Return the [X, Y] coordinate for the center point of the cell that contains the specified text.  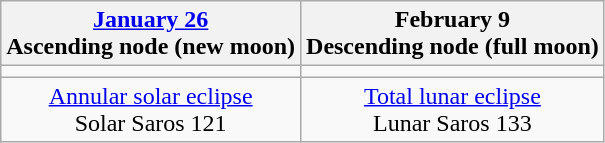
February 9Descending node (full moon) [453, 34]
January 26Ascending node (new moon) [151, 34]
Annular solar eclipseSolar Saros 121 [151, 110]
Total lunar eclipseLunar Saros 133 [453, 110]
